Scan for the cell matching the given text and deliver its (x, y) coordinate at center. 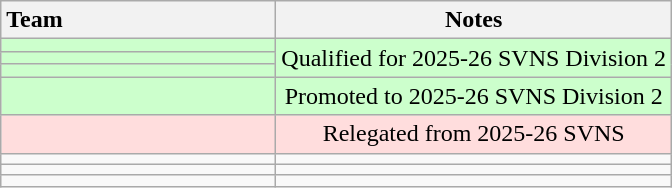
Relegated from 2025-26 SVNS (474, 134)
Promoted to 2025-26 SVNS Division 2 (474, 96)
Team (138, 20)
Qualified for 2025-26 SVNS Division 2 (474, 58)
Notes (474, 20)
